Search for the cell housing the specified text and yield its (X, Y) center coordinate. 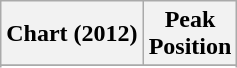
PeakPosition (190, 34)
Chart (2012) (72, 34)
